Return the [X, Y] coordinate for the center point of the cell that contains the specified text.  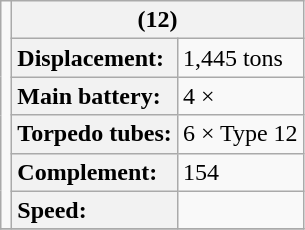
Displacement: [95, 58]
154 [240, 172]
1,445 tons [240, 58]
Complement: [95, 172]
4 × [240, 96]
Torpedo tubes: [95, 134]
Main battery: [95, 96]
Speed: [95, 210]
6 × Type 12 [240, 134]
(12) [158, 20]
